Pinpoint the cell where the given text exists, returning its (x, y) midpoint coordinate. 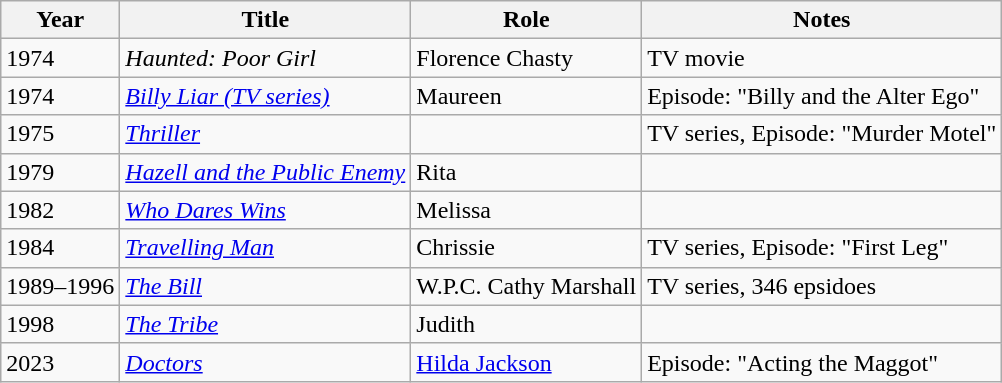
Year (60, 20)
The Tribe (266, 324)
W.P.C. Cathy Marshall (526, 286)
Maureen (526, 96)
1979 (60, 172)
Episode: "Billy and the Alter Ego" (822, 96)
Role (526, 20)
Travelling Man (266, 248)
Chrissie (526, 248)
Who Dares Wins (266, 210)
1998 (60, 324)
Florence Chasty (526, 58)
TV series, Episode: "First Leg" (822, 248)
1982 (60, 210)
Notes (822, 20)
TV series, Episode: "Murder Motel" (822, 134)
Melissa (526, 210)
1975 (60, 134)
Doctors (266, 362)
The Bill (266, 286)
TV movie (822, 58)
Haunted: Poor Girl (266, 58)
Hazell and the Public Enemy (266, 172)
Hilda Jackson (526, 362)
Billy Liar (TV series) (266, 96)
Episode: "Acting the Maggot" (822, 362)
Title (266, 20)
Thriller (266, 134)
TV series, 346 epsidoes (822, 286)
1989–1996 (60, 286)
1984 (60, 248)
Judith (526, 324)
2023 (60, 362)
Rita (526, 172)
